Return (x, y) of the center of cell containing provided text 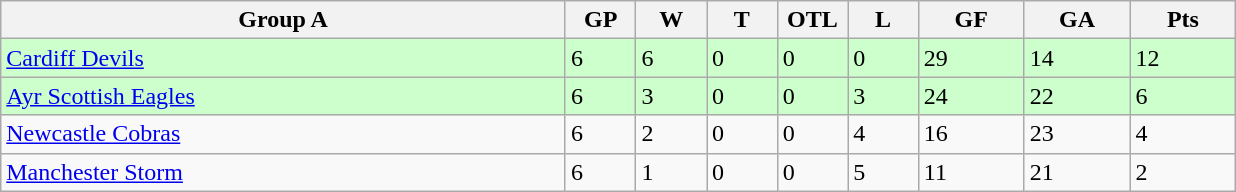
GF (971, 20)
OTL (812, 20)
Manchester Storm (284, 172)
1 (672, 172)
21 (1077, 172)
14 (1077, 58)
W (672, 20)
24 (971, 96)
12 (1183, 58)
L (884, 20)
23 (1077, 134)
11 (971, 172)
Newcastle Cobras (284, 134)
22 (1077, 96)
5 (884, 172)
Group A (284, 20)
29 (971, 58)
T (742, 20)
GA (1077, 20)
Pts (1183, 20)
Ayr Scottish Eagles (284, 96)
16 (971, 134)
GP (600, 20)
Cardiff Devils (284, 58)
